Find where the given text appears and provide that cell's center as (x, y) coordinate. 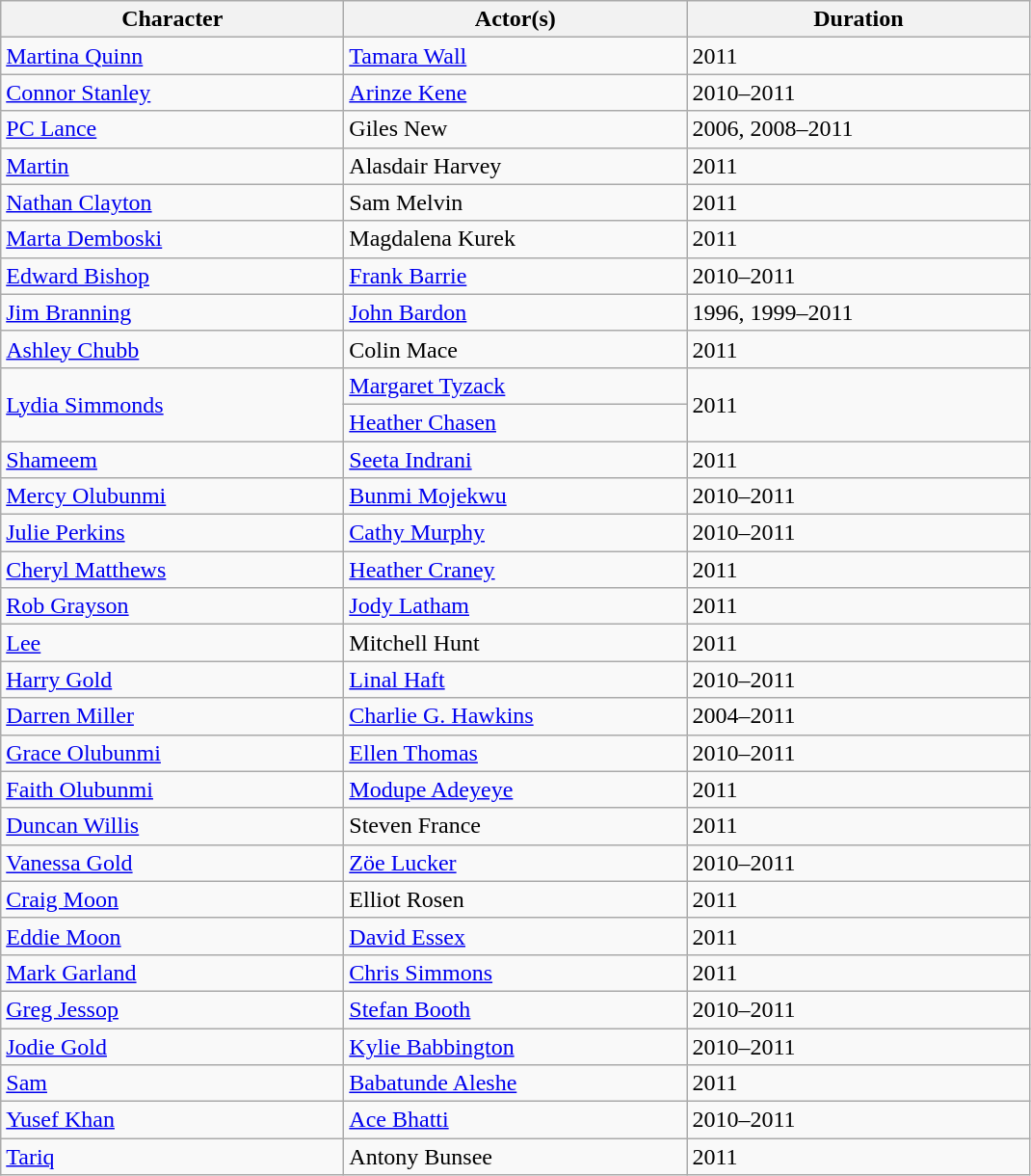
Vanessa Gold (172, 863)
Julie Perkins (172, 533)
Faith Olubunmi (172, 789)
Ace Bhatti (515, 1120)
Edward Bishop (172, 276)
Ashley Chubb (172, 349)
Nathan Clayton (172, 202)
Marta Demboski (172, 239)
John Bardon (515, 312)
Jodie Gold (172, 1046)
2004–2011 (859, 716)
Eddie Moon (172, 936)
Giles New (515, 129)
Tariq (172, 1157)
Martina Quinn (172, 56)
Rob Grayson (172, 606)
Babatunde Aleshe (515, 1083)
Duration (859, 19)
Steven France (515, 826)
Craig Moon (172, 899)
Margaret Tyzack (515, 386)
Arinze Kene (515, 93)
Chris Simmons (515, 973)
Magdalena Kurek (515, 239)
Tamara Wall (515, 56)
Jody Latham (515, 606)
Kylie Babbington (515, 1046)
Linal Haft (515, 680)
Lee (172, 643)
Colin Mace (515, 349)
Shameem (172, 460)
Cheryl Matthews (172, 570)
Greg Jessop (172, 1009)
Zöe Lucker (515, 863)
Heather Chasen (515, 422)
Charlie G. Hawkins (515, 716)
Stefan Booth (515, 1009)
Duncan Willis (172, 826)
Martin (172, 166)
Mark Garland (172, 973)
Frank Barrie (515, 276)
Harry Gold (172, 680)
Bunmi Mojekwu (515, 496)
Ellen Thomas (515, 753)
PC Lance (172, 129)
2006, 2008–2011 (859, 129)
Grace Olubunmi (172, 753)
Darren Miller (172, 716)
Mitchell Hunt (515, 643)
Seeta Indrani (515, 460)
Connor Stanley (172, 93)
Jim Branning (172, 312)
Alasdair Harvey (515, 166)
Modupe Adeyeye (515, 789)
Yusef Khan (172, 1120)
Actor(s) (515, 19)
Elliot Rosen (515, 899)
Lydia Simmonds (172, 404)
Character (172, 19)
Mercy Olubunmi (172, 496)
David Essex (515, 936)
1996, 1999–2011 (859, 312)
Cathy Murphy (515, 533)
Heather Craney (515, 570)
Antony Bunsee (515, 1157)
Sam (172, 1083)
Sam Melvin (515, 202)
